Return the (x, y) coordinate for the center point of the cell that contains the specified text.  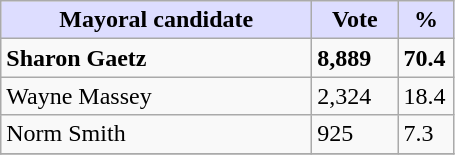
8,889 (355, 58)
Vote (355, 20)
2,324 (355, 96)
Wayne Massey (156, 96)
18.4 (426, 96)
70.4 (426, 58)
Norm Smith (156, 134)
Sharon Gaetz (156, 58)
% (426, 20)
7.3 (426, 134)
Mayoral candidate (156, 20)
925 (355, 134)
